Provide the (X, Y) coordinate of the cell's center where the given text is located.  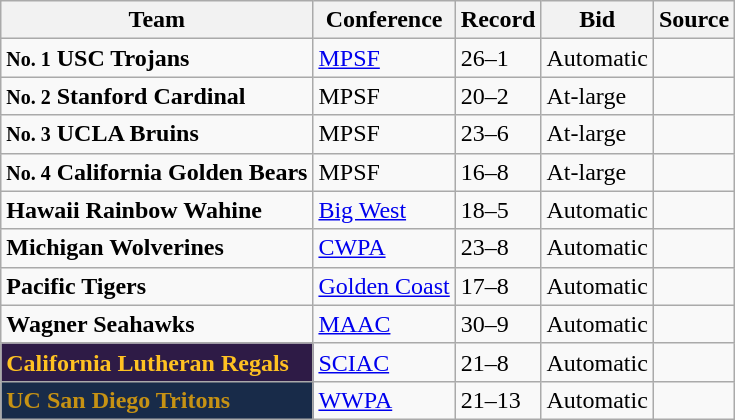
No. 1 USC Trojans (157, 58)
21–13 (498, 400)
CWPA (384, 248)
No. 4 California Golden Bears (157, 172)
23–8 (498, 248)
Big West (384, 210)
Bid (597, 20)
23–6 (498, 134)
30–9 (498, 324)
UC San Diego Tritons (157, 400)
16–8 (498, 172)
21–8 (498, 362)
Pacific Tigers (157, 286)
Golden Coast (384, 286)
20–2 (498, 96)
Hawaii Rainbow Wahine (157, 210)
Record (498, 20)
WWPA (384, 400)
18–5 (498, 210)
Conference (384, 20)
California Lutheran Regals (157, 362)
MAAC (384, 324)
SCIAC (384, 362)
Team (157, 20)
Michigan Wolverines (157, 248)
26–1 (498, 58)
No. 2 Stanford Cardinal (157, 96)
Wagner Seahawks (157, 324)
17–8 (498, 286)
Source (694, 20)
No. 3 UCLA Bruins (157, 134)
